Extract the [x, y] coordinate from the center of the cell holding the provided text.  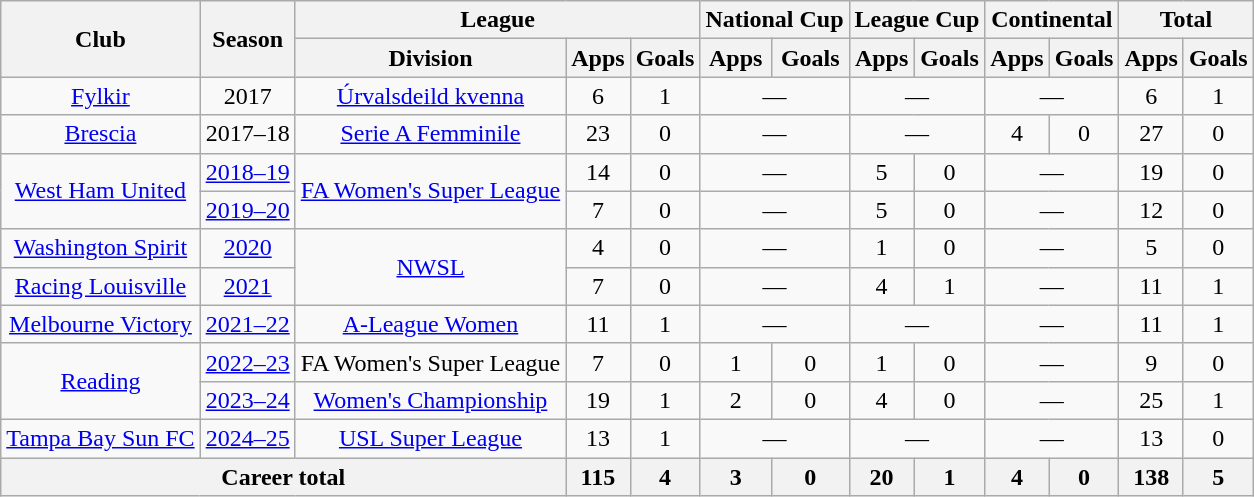
20 [882, 477]
Fylkir [100, 96]
NWSL [430, 267]
Continental [1052, 20]
Season [248, 39]
2022–23 [248, 362]
3 [736, 477]
2 [736, 400]
2020 [248, 248]
27 [1151, 134]
Total [1186, 20]
2024–25 [248, 438]
National Cup [774, 20]
25 [1151, 400]
West Ham United [100, 191]
USL Super League [430, 438]
Women's Championship [430, 400]
Racing Louisville [100, 286]
12 [1151, 210]
Melbourne Victory [100, 324]
2023–24 [248, 400]
Washington Spirit [100, 248]
Career total [284, 477]
2018–19 [248, 172]
A-League Women [430, 324]
14 [598, 172]
Club [100, 39]
2017 [248, 96]
League [498, 20]
138 [1151, 477]
9 [1151, 362]
23 [598, 134]
2021 [248, 286]
Division [430, 58]
League Cup [917, 20]
Serie A Femminile [430, 134]
Reading [100, 381]
Tampa Bay Sun FC [100, 438]
Úrvalsdeild kvenna [430, 96]
Brescia [100, 134]
2019–20 [248, 210]
2017–18 [248, 134]
115 [598, 477]
2021–22 [248, 324]
